Return [X, Y] of the center of cell containing provided text 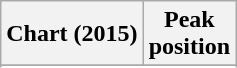
Chart (2015) [72, 34]
Peakposition [189, 34]
